Extract the [x, y] coordinate from the center of the cell holding the provided text.  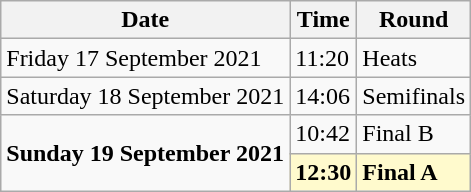
Final B [414, 134]
Saturday 18 September 2021 [146, 96]
Time [324, 20]
Date [146, 20]
11:20 [324, 58]
14:06 [324, 96]
Heats [414, 58]
Friday 17 September 2021 [146, 58]
Semifinals [414, 96]
12:30 [324, 172]
Final A [414, 172]
Round [414, 20]
10:42 [324, 134]
Sunday 19 September 2021 [146, 153]
